Determine the (X, Y) coordinate at the center of the cell enclosing the given text.  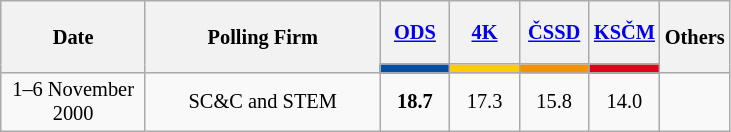
SC&C and STEM (262, 102)
18.7 (415, 102)
ODS (415, 32)
15.8 (554, 102)
17.3 (485, 102)
14.0 (624, 102)
ČSSD (554, 32)
Polling Firm (262, 36)
4K (485, 32)
KSČM (624, 32)
Others (695, 36)
Date (74, 36)
1–6 November 2000 (74, 102)
